Locate the cell with the specified text and output its [X, Y] center coordinate. 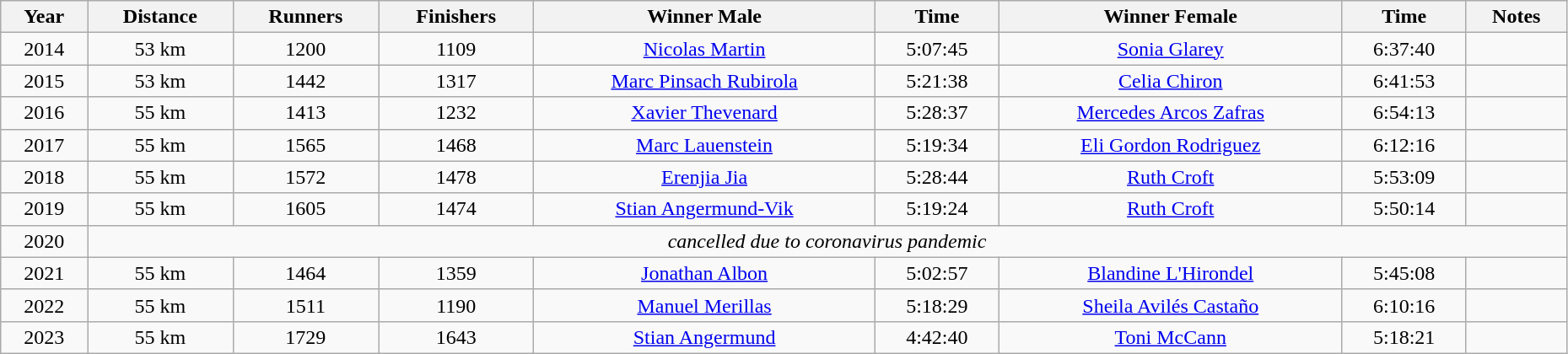
5:19:34 [936, 145]
2023 [44, 337]
1109 [456, 49]
6:37:40 [1404, 49]
Jonathan Albon [705, 273]
2019 [44, 209]
Stian Angermund [705, 337]
2021 [44, 273]
1474 [456, 209]
5:50:14 [1404, 209]
Finishers [456, 17]
1464 [305, 273]
2018 [44, 177]
1190 [456, 305]
1359 [456, 273]
Year [44, 17]
Sonia Glarey [1171, 49]
1413 [305, 113]
5:07:45 [936, 49]
5:18:21 [1404, 337]
Xavier Thevenard [705, 113]
1511 [305, 305]
5:53:09 [1404, 177]
5:45:08 [1404, 273]
Mercedes Arcos Zafras [1171, 113]
Blandine L'Hirondel [1171, 273]
Marc Pinsach Rubirola [705, 81]
1232 [456, 113]
Sheila Avilés Castaño [1171, 305]
1442 [305, 81]
6:10:16 [1404, 305]
1317 [456, 81]
4:42:40 [936, 337]
Nicolas Martin [705, 49]
2015 [44, 81]
2016 [44, 113]
6:41:53 [1404, 81]
5:18:29 [936, 305]
5:28:44 [936, 177]
Distance [160, 17]
1729 [305, 337]
Winner Male [705, 17]
Erenjia Jia [705, 177]
1643 [456, 337]
1572 [305, 177]
Marc Lauenstein [705, 145]
Celia Chiron [1171, 81]
5:19:24 [936, 209]
2020 [44, 241]
2022 [44, 305]
Runners [305, 17]
2014 [44, 49]
Eli Gordon Rodriguez [1171, 145]
6:54:13 [1404, 113]
1478 [456, 177]
Winner Female [1171, 17]
5:28:37 [936, 113]
Toni McCann [1171, 337]
6:12:16 [1404, 145]
1468 [456, 145]
1200 [305, 49]
5:21:38 [936, 81]
1605 [305, 209]
Manuel Merillas [705, 305]
1565 [305, 145]
2017 [44, 145]
Notes [1517, 17]
cancelled due to coronavirus pandemic [827, 241]
Stian Angermund-Vik [705, 209]
5:02:57 [936, 273]
